Return [X, Y] of the center of cell containing provided text 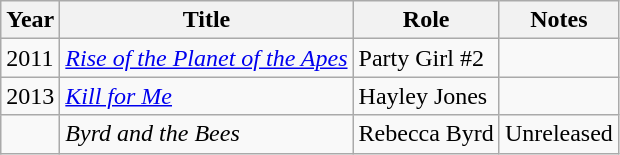
Rebecca Byrd [426, 134]
Title [206, 20]
Hayley Jones [426, 96]
2011 [30, 58]
Byrd and the Bees [206, 134]
Notes [558, 20]
Kill for Me [206, 96]
2013 [30, 96]
Role [426, 20]
Unreleased [558, 134]
Year [30, 20]
Rise of the Planet of the Apes [206, 58]
Party Girl #2 [426, 58]
